Return [x, y] of the center of cell containing provided text 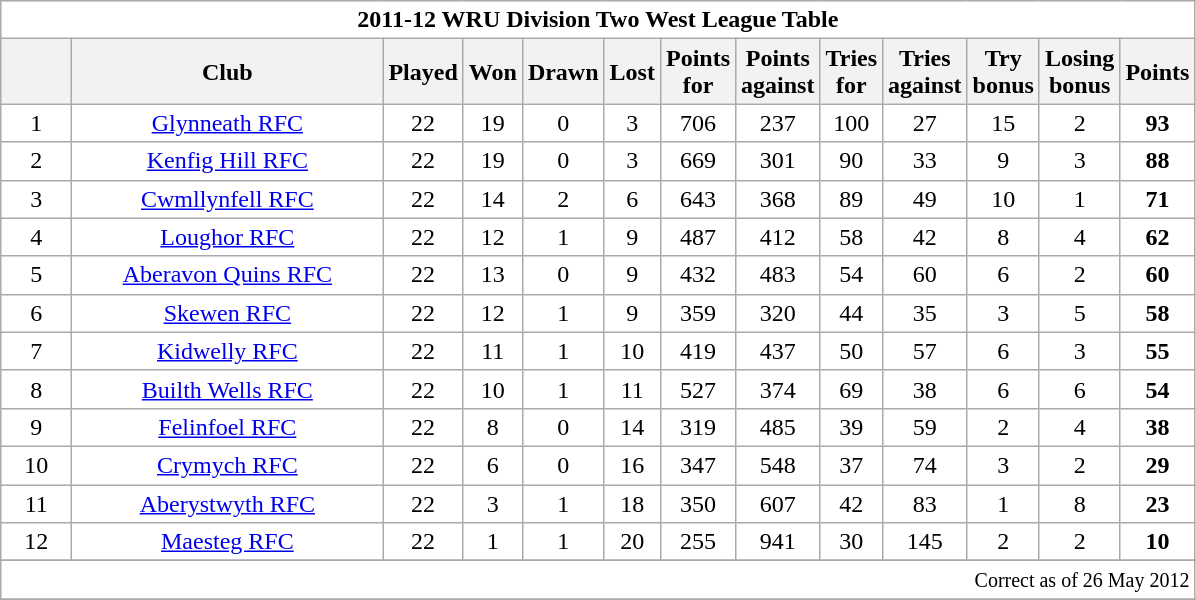
30 [852, 542]
27 [925, 123]
18 [632, 503]
20 [632, 542]
487 [698, 237]
374 [778, 389]
69 [852, 389]
23 [1158, 503]
485 [778, 427]
39 [852, 427]
Aberystwyth RFC [228, 503]
Try bonus [1003, 72]
350 [698, 503]
669 [698, 161]
35 [925, 313]
319 [698, 427]
Losing bonus [1079, 72]
Points [1158, 72]
Tries for [852, 72]
Aberavon Quins RFC [228, 275]
368 [778, 199]
706 [698, 123]
90 [852, 161]
16 [632, 465]
50 [852, 351]
Cwmllynfell RFC [228, 199]
93 [1158, 123]
255 [698, 542]
89 [852, 199]
419 [698, 351]
Kidwelly RFC [228, 351]
Correct as of 26 May 2012 [598, 580]
44 [852, 313]
100 [852, 123]
Tries against [925, 72]
2011-12 WRU Division Two West League Table [598, 20]
Loughor RFC [228, 237]
145 [925, 542]
49 [925, 199]
13 [492, 275]
Crymych RFC [228, 465]
Drawn [563, 72]
941 [778, 542]
15 [1003, 123]
607 [778, 503]
Won [492, 72]
7 [36, 351]
Played [423, 72]
Felinfoel RFC [228, 427]
Skewen RFC [228, 313]
Points against [778, 72]
Kenfig Hill RFC [228, 161]
Glynneath RFC [228, 123]
88 [1158, 161]
548 [778, 465]
347 [698, 465]
Club [228, 72]
437 [778, 351]
33 [925, 161]
Builth Wells RFC [228, 389]
527 [698, 389]
37 [852, 465]
237 [778, 123]
Maesteg RFC [228, 542]
62 [1158, 237]
Lost [632, 72]
432 [698, 275]
643 [698, 199]
320 [778, 313]
71 [1158, 199]
412 [778, 237]
55 [1158, 351]
483 [778, 275]
59 [925, 427]
29 [1158, 465]
301 [778, 161]
74 [925, 465]
83 [925, 503]
Points for [698, 72]
359 [698, 313]
57 [925, 351]
